Detect which cell encompasses the target text, then output its (X, Y) center coordinate. 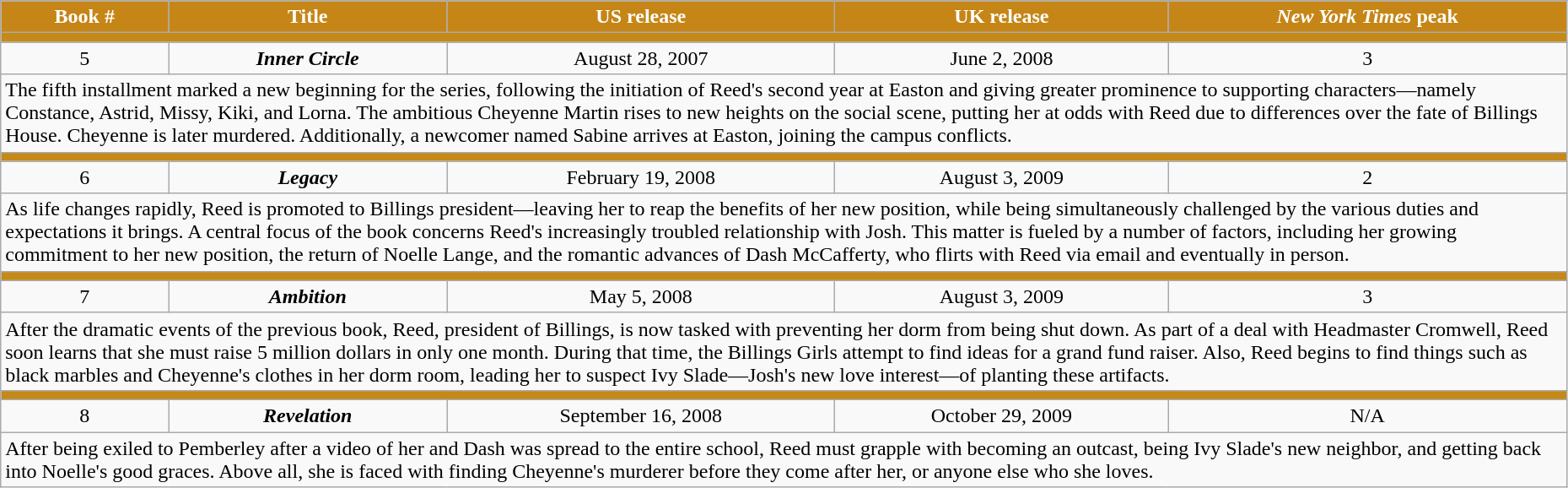
US release (641, 17)
UK release (1002, 17)
6 (84, 177)
2 (1367, 177)
September 16, 2008 (641, 415)
Ambition (308, 296)
February 19, 2008 (641, 177)
New York Times peak (1367, 17)
8 (84, 415)
Revelation (308, 415)
N/A (1367, 415)
Book # (84, 17)
October 29, 2009 (1002, 415)
Legacy (308, 177)
August 28, 2007 (641, 58)
5 (84, 58)
Title (308, 17)
May 5, 2008 (641, 296)
June 2, 2008 (1002, 58)
7 (84, 296)
Inner Circle (308, 58)
